Return the (x, y) coordinate for the center point of the cell that contains the specified text.  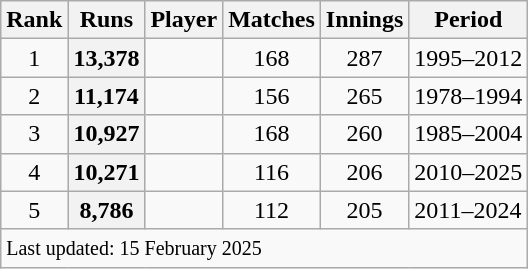
2010–2025 (468, 172)
Last updated: 15 February 2025 (264, 248)
Player (184, 20)
Period (468, 20)
11,174 (106, 96)
13,378 (106, 58)
205 (364, 210)
4 (34, 172)
Rank (34, 20)
116 (272, 172)
3 (34, 134)
1978–1994 (468, 96)
Runs (106, 20)
Matches (272, 20)
1985–2004 (468, 134)
8,786 (106, 210)
1 (34, 58)
10,927 (106, 134)
112 (272, 210)
2011–2024 (468, 210)
1995–2012 (468, 58)
10,271 (106, 172)
265 (364, 96)
2 (34, 96)
Innings (364, 20)
287 (364, 58)
5 (34, 210)
206 (364, 172)
156 (272, 96)
260 (364, 134)
